Provide the (x, y) coordinate of the cell's center where the given text is located.  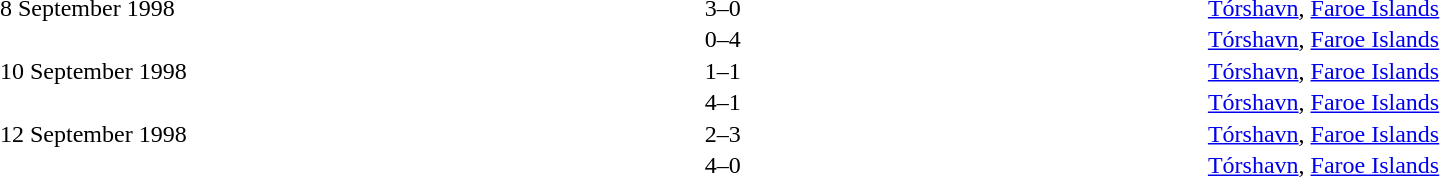
1–1 (723, 71)
4–1 (723, 103)
2–3 (723, 134)
0–4 (723, 39)
